Find where the given text appears and provide that cell's center as [X, Y] coordinate. 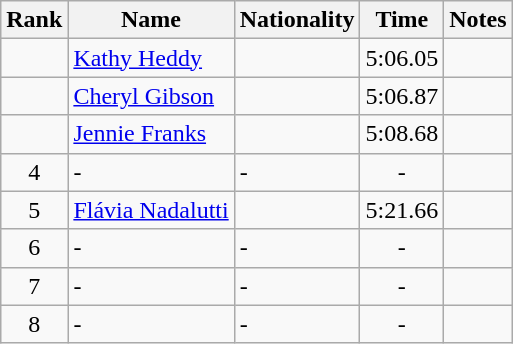
4 [34, 172]
Notes [478, 20]
Time [402, 20]
7 [34, 286]
Flávia Nadalutti [151, 210]
Name [151, 20]
5:08.68 [402, 134]
Jennie Franks [151, 134]
6 [34, 248]
5:06.87 [402, 96]
5:21.66 [402, 210]
Cheryl Gibson [151, 96]
Nationality [297, 20]
8 [34, 324]
Kathy Heddy [151, 58]
Rank [34, 20]
5 [34, 210]
5:06.05 [402, 58]
